Pinpoint the cell where the given text exists, returning its [X, Y] midpoint coordinate. 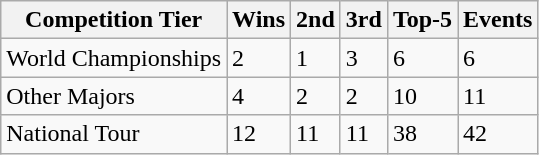
Competition Tier [114, 20]
1 [316, 58]
38 [422, 134]
Top-5 [422, 20]
Wins [259, 20]
3rd [364, 20]
Other Majors [114, 96]
3 [364, 58]
10 [422, 96]
National Tour [114, 134]
Events [498, 20]
World Championships [114, 58]
2nd [316, 20]
42 [498, 134]
12 [259, 134]
4 [259, 96]
